From the cell containing the given text, extract its center point as (X, Y) coordinate. 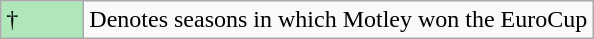
Denotes seasons in which Motley won the EuroCup (338, 20)
† (42, 20)
